Find where the given text appears and provide that cell's center as [X, Y] coordinate. 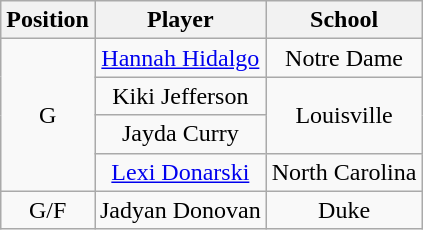
North Carolina [344, 172]
Louisville [344, 115]
Duke [344, 210]
Hannah Hidalgo [180, 58]
Player [180, 20]
School [344, 20]
Lexi Donarski [180, 172]
Kiki Jefferson [180, 96]
G/F [48, 210]
Notre Dame [344, 58]
G [48, 115]
Position [48, 20]
Jadyan Donovan [180, 210]
Jayda Curry [180, 134]
